Locate the cell with the specified text and output its (X, Y) center coordinate. 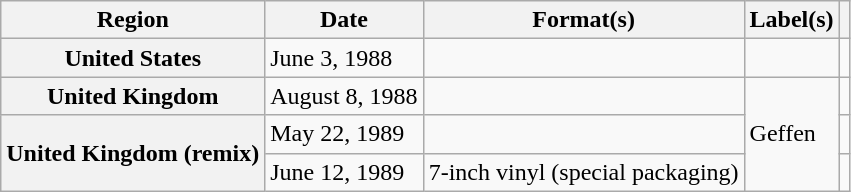
Date (344, 20)
Region (133, 20)
May 22, 1989 (344, 134)
Format(s) (584, 20)
7-inch vinyl (special packaging) (584, 172)
Geffen (792, 134)
Label(s) (792, 20)
June 3, 1988 (344, 58)
United States (133, 58)
June 12, 1989 (344, 172)
United Kingdom (remix) (133, 153)
United Kingdom (133, 96)
August 8, 1988 (344, 96)
